Return [x, y] of the center of cell containing provided text 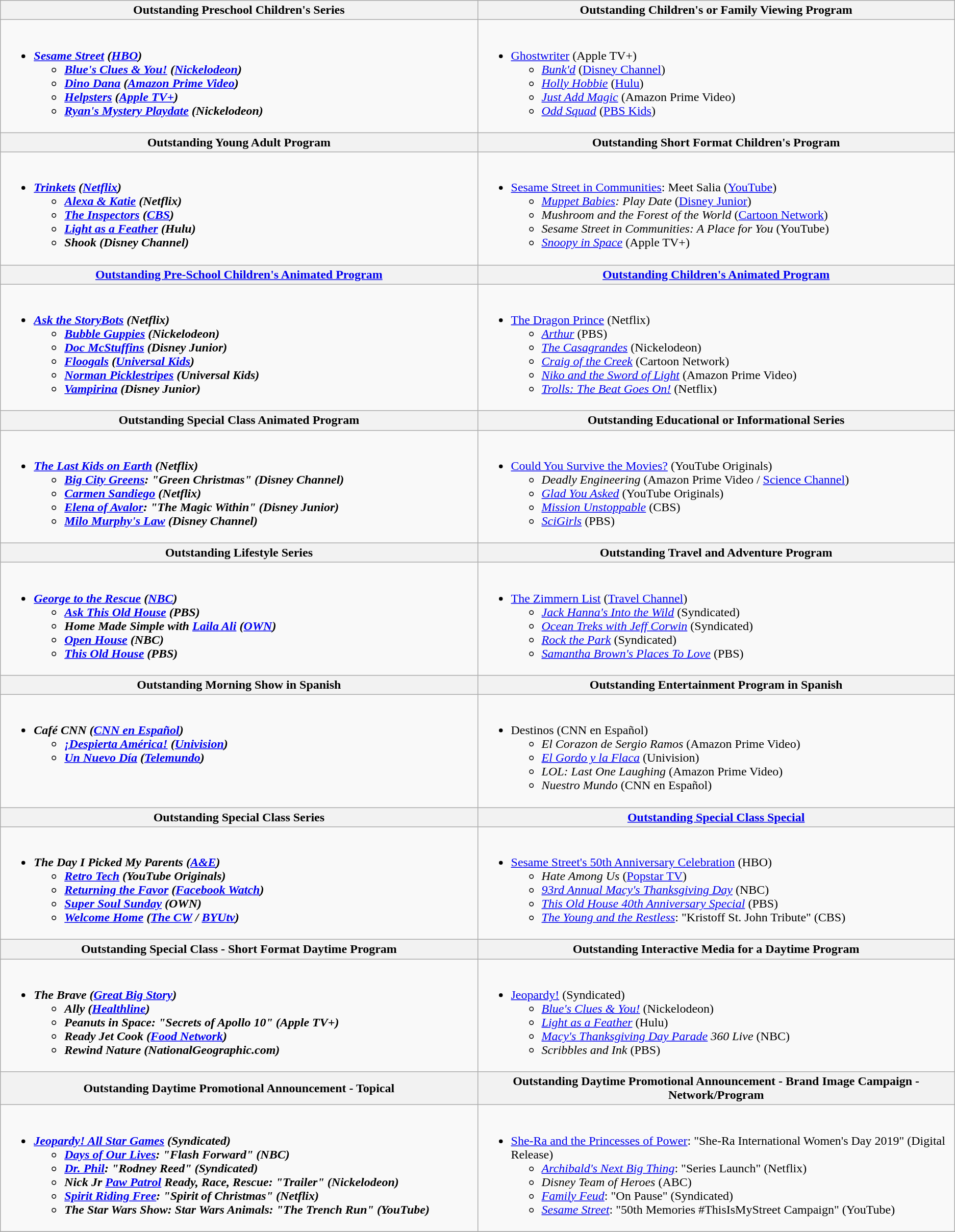
Outstanding Morning Show in Spanish [239, 685]
Trinkets (Netflix)Alexa & Katie (Netflix)The Inspectors (CBS)Light as a Feather (Hulu)Shook (Disney Channel) [239, 208]
Outstanding Pre-School Children's Animated Program [239, 274]
Outstanding Lifestyle Series [239, 552]
Jeopardy! (Syndicated)Blue's Clues & You! (Nickelodeon)Light as a Feather (Hulu)Macy's Thanksgiving Day Parade 360 Live (NBC)Scribbles and Ink (PBS) [716, 1015]
Outstanding Daytime Promotional Announcement - Topical [239, 1089]
Outstanding Educational or Informational Series [716, 420]
Outstanding Travel and Adventure Program [716, 552]
Outstanding Children's or Family Viewing Program [716, 10]
Outstanding Special Class - Short Format Daytime Program [239, 949]
Outstanding Entertainment Program in Spanish [716, 685]
George to the Rescue (NBC)Ask This Old House (PBS)Home Made Simple with Laila Ali (OWN)Open House (NBC)This Old House (PBS) [239, 618]
Outstanding Interactive Media for a Daytime Program [716, 949]
Outstanding Preschool Children's Series [239, 10]
Outstanding Young Adult Program [239, 142]
Outstanding Special Class Series [239, 817]
Sesame Street (HBO)Blue's Clues & You! (Nickelodeon)Dino Dana (Amazon Prime Video)Helpsters (Apple TV+)Ryan's Mystery Playdate (Nickelodeon) [239, 77]
Ghostwriter (Apple TV+)Bunk'd (Disney Channel)Holly Hobbie (Hulu)Just Add Magic (Amazon Prime Video)Odd Squad (PBS Kids) [716, 77]
Outstanding Daytime Promotional Announcement - Brand Image Campaign - Network/Program [716, 1089]
Outstanding Special Class Animated Program [239, 420]
Café CNN (CNN en Español)¡Despierta América! (Univision)Un Nuevo Día (Telemundo) [239, 751]
Outstanding Special Class Special [716, 817]
Outstanding Children's Animated Program [716, 274]
Outstanding Short Format Children's Program [716, 142]
